Scan for the cell matching the given text and deliver its (X, Y) coordinate at center. 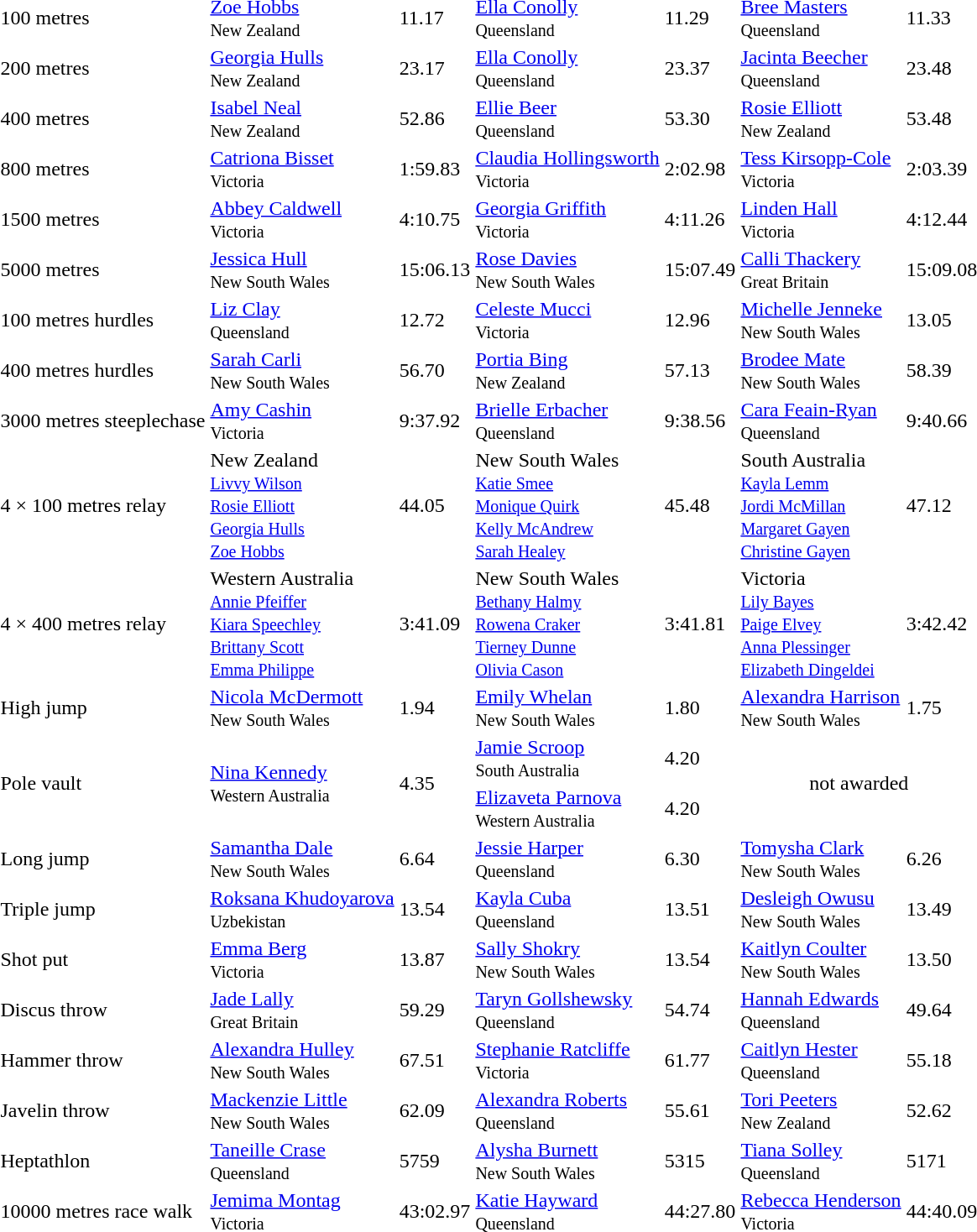
Linden HallVictoria (821, 220)
Jessica HullNew South Wales (302, 270)
9:37.92 (435, 421)
5759 (435, 1162)
5315 (700, 1162)
6.30 (700, 859)
Brodee MateNew South Wales (821, 371)
Elizaveta ParnovaWestern Australia (567, 809)
New South WalesKatie SmeeMonique QuirkKelly McAndrewSarah Healey (567, 505)
Georgia GriffithVictoria (567, 220)
Alysha BurnettNew South Wales (567, 1162)
Calli ThackeryGreat Britain (821, 270)
Ellie BeerQueensland (567, 119)
62.09 (435, 1111)
4:11.26 (700, 220)
Mackenzie LittleNew South Wales (302, 1111)
12.72 (435, 321)
13.87 (435, 960)
Jessie HarperQueensland (567, 859)
Tess Kirsopp-ColeVictoria (821, 170)
VictoriaLily BayesPaige ElveyAnna PlessingerElizabeth Dingeldei (821, 624)
Jamie ScroopSouth Australia (567, 759)
Alexandra HarrisonNew South Wales (821, 708)
Catriona BissetVictoria (302, 170)
Rose DaviesNew South Wales (567, 270)
Rosie ElliottNew Zealand (821, 119)
Tori PeetersNew Zealand (821, 1111)
Desleigh OwusuNew South Wales (821, 910)
Jade LallyGreat Britain (302, 1010)
Taneille CraseQueensland (302, 1162)
Sarah CarliNew South Wales (302, 371)
52.86 (435, 119)
56.70 (435, 371)
Western AustraliaAnnie PfeifferKiara SpeechleyBrittany ScottEmma Philippe (302, 624)
61.77 (700, 1061)
Tomysha ClarkNew South Wales (821, 859)
Sally ShokryNew South Wales (567, 960)
55.61 (700, 1111)
Claudia HollingsworthVictoria (567, 170)
53.30 (700, 119)
Stephanie RatcliffeVictoria (567, 1061)
1.94 (435, 708)
1.80 (700, 708)
Emma BergVictoria (302, 960)
Celeste MucciVictoria (567, 321)
Georgia HullsNew Zealand (302, 69)
67.51 (435, 1061)
12.96 (700, 321)
44.05 (435, 505)
Kayla CubaQueensland (567, 910)
3:41.81 (700, 624)
Samantha DaleNew South Wales (302, 859)
57.13 (700, 371)
Nina KennedyWestern Australia (302, 784)
6.64 (435, 859)
Taryn GollshewskyQueensland (567, 1010)
Tiana SolleyQueensland (821, 1162)
3:41.09 (435, 624)
45.48 (700, 505)
1:59.83 (435, 170)
Alexandra HulleyNew South Wales (302, 1061)
23.17 (435, 69)
15:07.49 (700, 270)
New ZealandLivvy WilsonRosie ElliottGeorgia HullsZoe Hobbs (302, 505)
2:02.98 (700, 170)
4.35 (435, 784)
Hannah EdwardsQueensland (821, 1010)
Nicola McDermottNew South Wales (302, 708)
23.37 (700, 69)
15:06.13 (435, 270)
Portia BingNew Zealand (567, 371)
Caitlyn HesterQueensland (821, 1061)
Ella ConollyQueensland (567, 69)
Liz ClayQueensland (302, 321)
Isabel NealNew Zealand (302, 119)
13.51 (700, 910)
Cara Feain-RyanQueensland (821, 421)
Jacinta BeecherQueensland (821, 69)
Kaitlyn CoulterNew South Wales (821, 960)
Michelle JennekeNew South Wales (821, 321)
9:38.56 (700, 421)
Amy CashinVictoria (302, 421)
Brielle ErbacherQueensland (567, 421)
Emily WhelanNew South Wales (567, 708)
Roksana KhudoyarovaUzbekistan (302, 910)
South AustraliaKayla LemmJordi McMillanMargaret GayenChristine Gayen (821, 505)
Alexandra RobertsQueensland (567, 1111)
Abbey CaldwellVictoria (302, 220)
54.74 (700, 1010)
59.29 (435, 1010)
4:10.75 (435, 220)
New South WalesBethany HalmyRowena CrakerTierney DunneOlivia Cason (567, 624)
